Identify which cell holds the provided text, then report its [x, y] central coordinate. 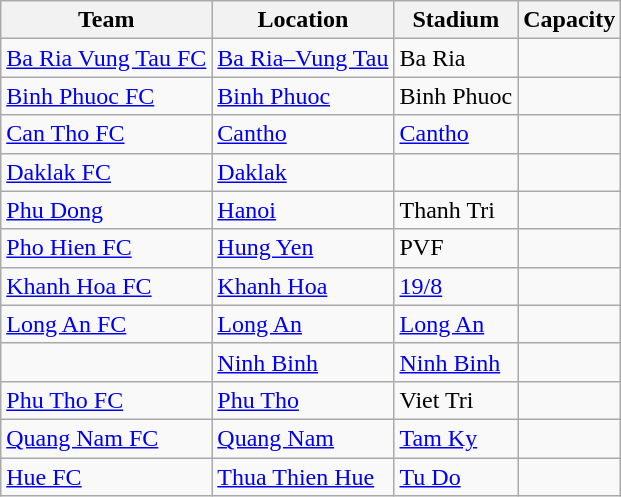
Phu Tho [303, 400]
Thanh Tri [456, 210]
Hue FC [106, 477]
19/8 [456, 286]
Khanh Hoa [303, 286]
Ba Ria–Vung Tau [303, 58]
Daklak FC [106, 172]
Khanh Hoa FC [106, 286]
Viet Tri [456, 400]
Hung Yen [303, 248]
Team [106, 20]
Stadium [456, 20]
PVF [456, 248]
Tam Ky [456, 438]
Hanoi [303, 210]
Long An FC [106, 324]
Can Tho FC [106, 134]
Ba Ria [456, 58]
Binh Phuoc FC [106, 96]
Pho Hien FC [106, 248]
Quang Nam [303, 438]
Quang Nam FC [106, 438]
Capacity [570, 20]
Daklak [303, 172]
Thua Thien Hue [303, 477]
Phu Tho FC [106, 400]
Phu Dong [106, 210]
Ba Ria Vung Tau FC [106, 58]
Tu Do [456, 477]
Location [303, 20]
